Identify which cell holds the provided text, then report its [x, y] central coordinate. 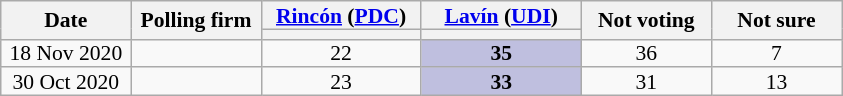
33 [501, 82]
36 [646, 53]
30 Oct 2020 [66, 82]
13 [776, 82]
35 [501, 53]
Not sure [776, 20]
18 Nov 2020 [66, 53]
Lavín (UDI) [501, 15]
31 [646, 82]
Not voting [646, 20]
23 [341, 82]
Date [66, 20]
7 [776, 53]
Rincón (PDC) [341, 15]
Polling firm [196, 20]
22 [341, 53]
